From the cell containing the given text, extract its center point as (X, Y) coordinate. 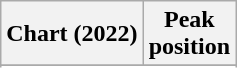
Chart (2022) (72, 34)
Peakposition (189, 34)
